Find where the given text appears and provide that cell's center as [x, y] coordinate. 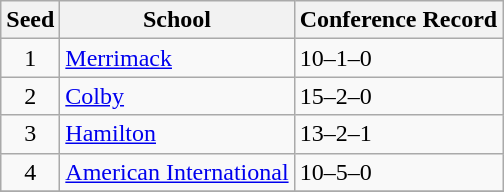
2 [30, 96]
3 [30, 134]
Conference Record [398, 20]
Merrimack [177, 58]
13–2–1 [398, 134]
Hamilton [177, 134]
School [177, 20]
1 [30, 58]
10–5–0 [398, 172]
Seed [30, 20]
Colby [177, 96]
15–2–0 [398, 96]
American International [177, 172]
4 [30, 172]
10–1–0 [398, 58]
